Determine the (X, Y) coordinate at the center of the cell enclosing the given text.  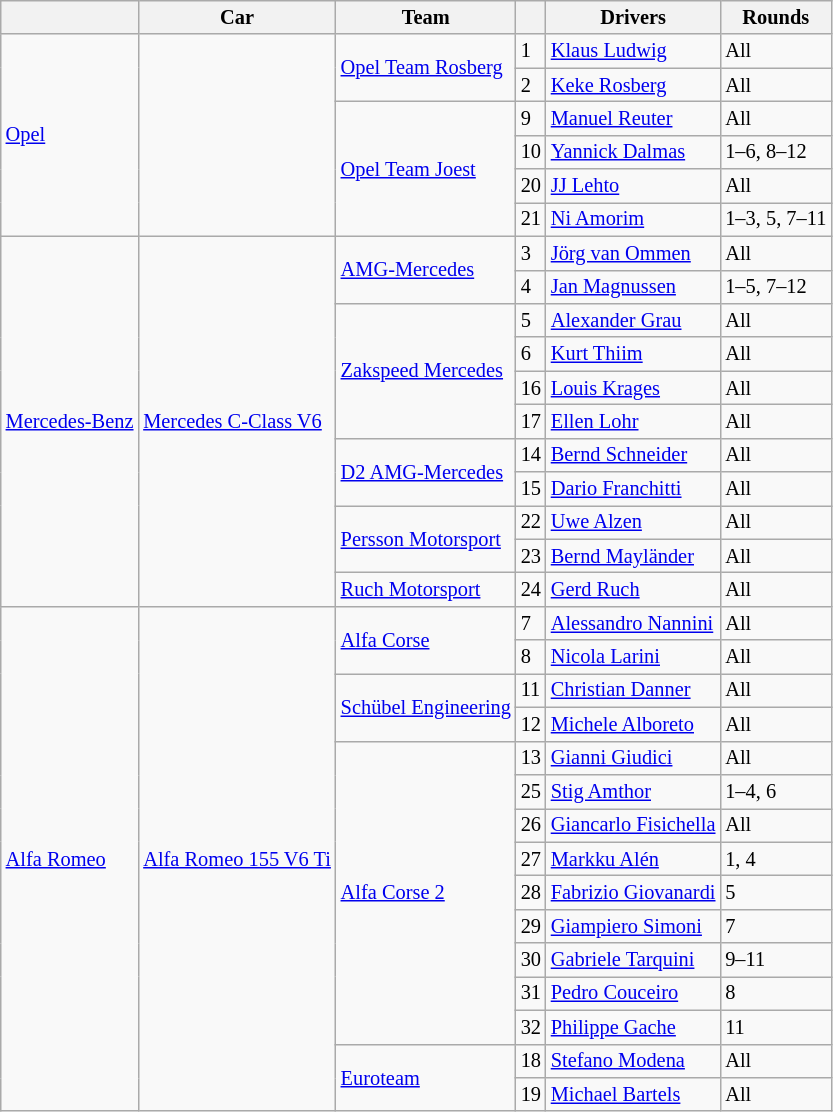
Keke Rosberg (633, 85)
25 (531, 791)
31 (531, 993)
14 (531, 455)
9–11 (776, 960)
28 (531, 892)
10 (531, 152)
27 (531, 859)
32 (531, 1027)
Gabriele Tarquini (633, 960)
Euroteam (426, 1078)
Klaus Ludwig (633, 51)
29 (531, 926)
6 (531, 354)
Ruch Motorsport (426, 589)
Opel (70, 135)
1–3, 5, 7–11 (776, 219)
Nicola Larini (633, 657)
Dario Franchitti (633, 489)
Gianni Giudici (633, 758)
Zakspeed Mercedes (426, 370)
Kurt Thiim (633, 354)
Yannick Dalmas (633, 152)
Rounds (776, 17)
12 (531, 724)
Opel Team Joest (426, 168)
1–4, 6 (776, 791)
Christian Danner (633, 690)
Markku Alén (633, 859)
15 (531, 489)
Alfa Corse (426, 640)
AMG-Mercedes (426, 270)
16 (531, 388)
Bernd Schneider (633, 455)
Pedro Couceiro (633, 993)
D2 AMG-Mercedes (426, 472)
22 (531, 522)
Car (236, 17)
Bernd Mayländer (633, 556)
JJ Lehto (633, 186)
3 (531, 253)
19 (531, 1094)
Mercedes C-Class V6 (236, 421)
Philippe Gache (633, 1027)
1–6, 8–12 (776, 152)
Jörg van Ommen (633, 253)
17 (531, 421)
1 (531, 51)
4 (531, 287)
Alfa Romeo 155 V6 Ti (236, 858)
Giancarlo Fisichella (633, 825)
Giampiero Simoni (633, 926)
18 (531, 1061)
Team (426, 17)
Alfa Corse 2 (426, 892)
Drivers (633, 17)
26 (531, 825)
Jan Magnussen (633, 287)
30 (531, 960)
Michael Bartels (633, 1094)
Stig Amthor (633, 791)
13 (531, 758)
Alexander Grau (633, 320)
Persson Motorsport (426, 538)
9 (531, 118)
Ni Amorim (633, 219)
Stefano Modena (633, 1061)
1, 4 (776, 859)
Gerd Ruch (633, 589)
Manuel Reuter (633, 118)
Schübel Engineering (426, 706)
21 (531, 219)
Michele Alboreto (633, 724)
Mercedes-Benz (70, 421)
Uwe Alzen (633, 522)
Ellen Lohr (633, 421)
Louis Krages (633, 388)
1–5, 7–12 (776, 287)
2 (531, 85)
24 (531, 589)
20 (531, 186)
23 (531, 556)
Alfa Romeo (70, 858)
Opel Team Rosberg (426, 68)
Alessandro Nannini (633, 623)
Fabrizio Giovanardi (633, 892)
